Scan for the cell matching the given text and deliver its (X, Y) coordinate at center. 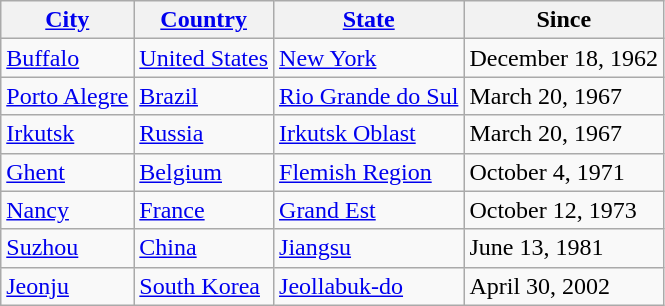
New York (369, 58)
Irkutsk Oblast (369, 134)
October 12, 1973 (564, 210)
Jiangsu (369, 248)
Rio Grande do Sul (369, 96)
December 18, 1962 (564, 58)
Nancy (68, 210)
China (204, 248)
Jeonju (68, 286)
Ghent (68, 172)
Suzhou (68, 248)
United States (204, 58)
France (204, 210)
Irkutsk (68, 134)
October 4, 1971 (564, 172)
Jeollabuk-do (369, 286)
City (68, 20)
Grand Est (369, 210)
Buffalo (68, 58)
Russia (204, 134)
State (369, 20)
Belgium (204, 172)
Since (564, 20)
Flemish Region (369, 172)
Porto Alegre (68, 96)
Brazil (204, 96)
April 30, 2002 (564, 286)
South Korea (204, 286)
June 13, 1981 (564, 248)
Country (204, 20)
